Detect which cell encompasses the target text, then output its [x, y] center coordinate. 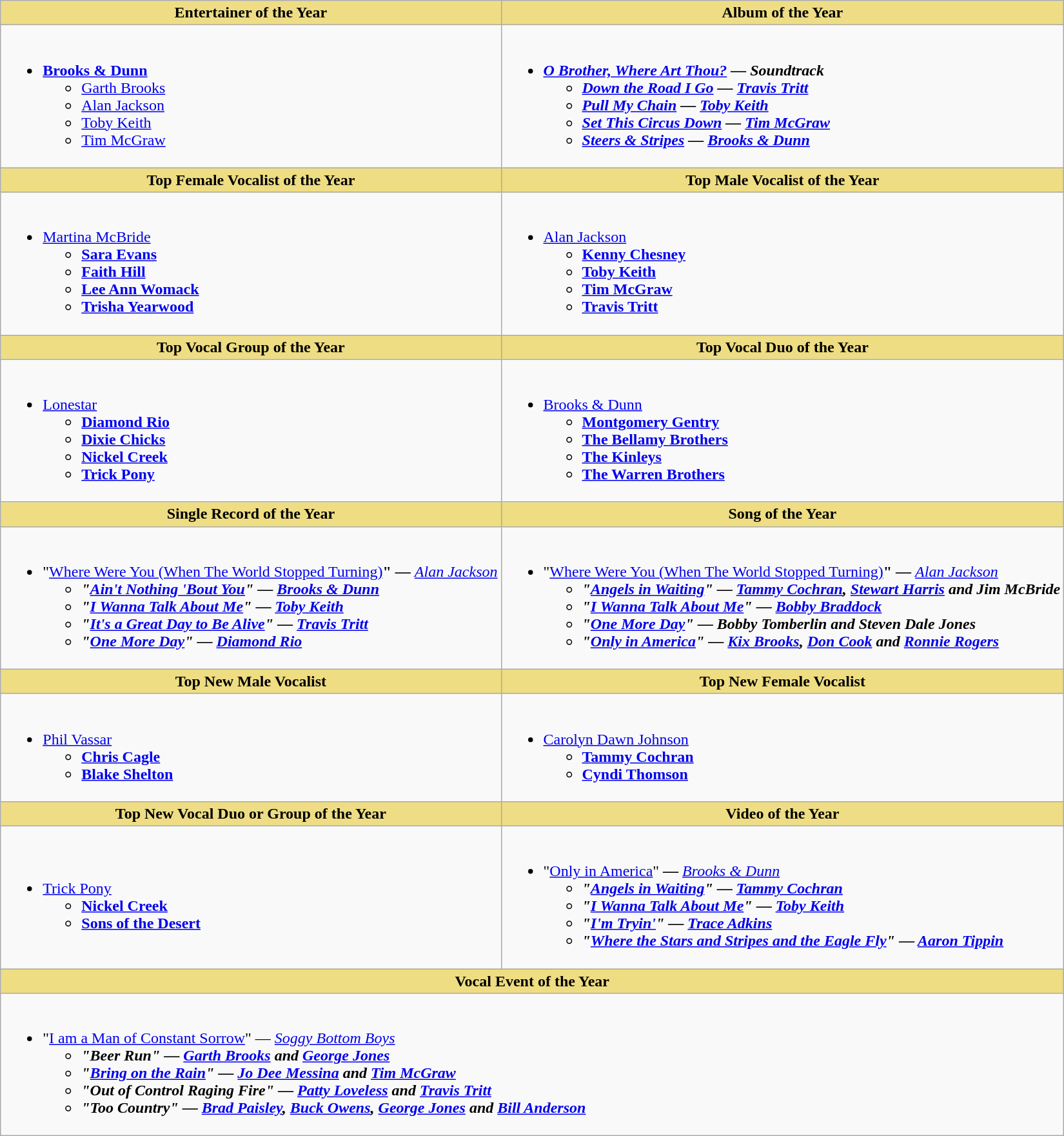
Album of the Year [783, 13]
Brooks & DunnMontgomery GentryThe Bellamy BrothersThe KinleysThe Warren Brothers [783, 431]
Vocal Event of the Year [533, 981]
Top New Male Vocalist [251, 681]
Top Female Vocalist of the Year [251, 180]
Trick PonyNickel CreekSons of the Desert [251, 897]
LonestarDiamond RioDixie ChicksNickel CreekTrick Pony [251, 431]
Song of the Year [783, 514]
Top Vocal Group of the Year [251, 347]
Carolyn Dawn JohnsonTammy CochranCyndi Thomson [783, 747]
Martina McBrideSara EvansFaith HillLee Ann WomackTrisha Yearwood [251, 263]
Top Vocal Duo of the Year [783, 347]
Entertainer of the Year [251, 13]
Top New Vocal Duo or Group of the Year [251, 813]
Video of the Year [783, 813]
Top Male Vocalist of the Year [783, 180]
Top New Female Vocalist [783, 681]
Single Record of the Year [251, 514]
Alan JacksonKenny ChesneyToby KeithTim McGrawTravis Tritt [783, 263]
Brooks & DunnGarth BrooksAlan JacksonToby KeithTim McGraw [251, 97]
Phil VassarChris CagleBlake Shelton [251, 747]
